Find where the given text appears and provide that cell's center as [x, y] coordinate. 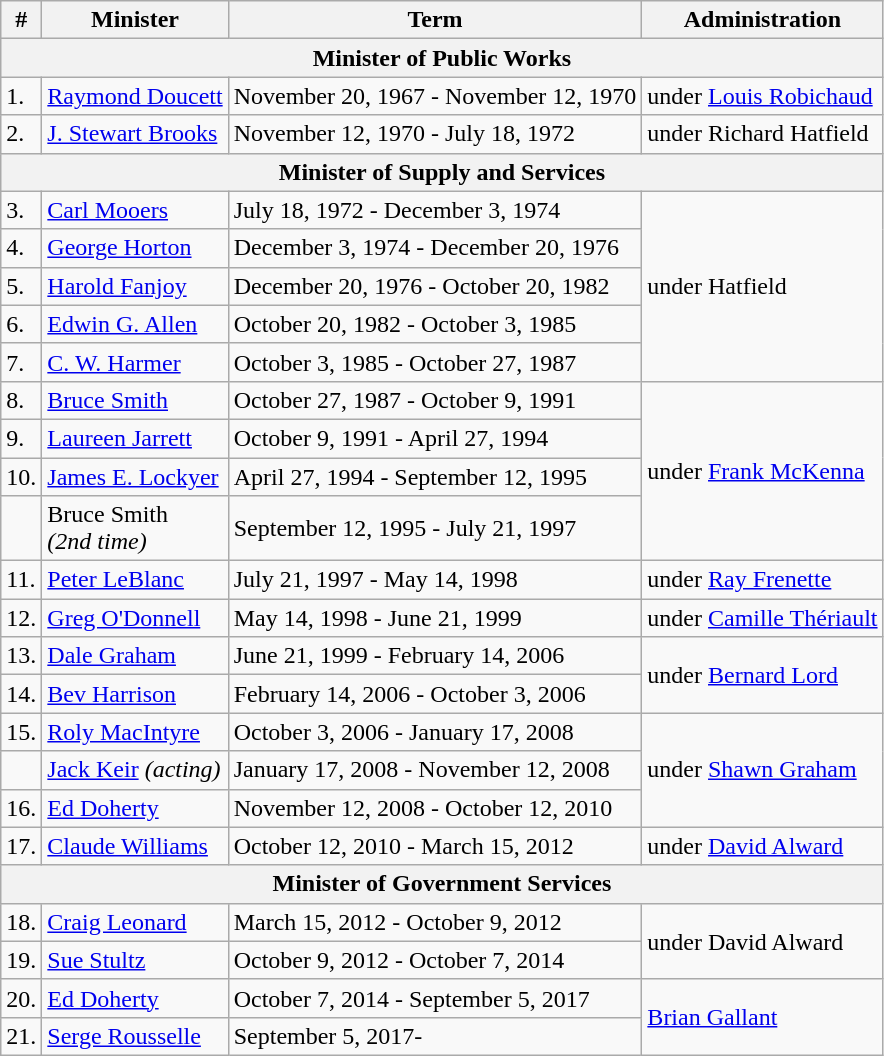
Craig Leonard [135, 922]
C. W. Harmer [135, 362]
Serge Rousselle [135, 1036]
under Louis Robichaud [762, 96]
13. [22, 656]
Edwin G. Allen [135, 324]
19. [22, 960]
10. [22, 477]
14. [22, 694]
May 14, 1998 - June 21, 1999 [435, 618]
November 20, 1967 - November 12, 1970 [435, 96]
October 3, 2006 - January 17, 2008 [435, 732]
under Shawn Graham [762, 770]
April 27, 1994 - September 12, 1995 [435, 477]
Harold Fanjoy [135, 286]
7. [22, 362]
February 14, 2006 - October 3, 2006 [435, 694]
6. [22, 324]
20. [22, 998]
1. [22, 96]
# [22, 20]
October 27, 1987 - October 9, 1991 [435, 400]
Laureen Jarrett [135, 438]
Raymond Doucett [135, 96]
5. [22, 286]
17. [22, 846]
15. [22, 732]
September 12, 1995 - July 21, 1997 [435, 528]
11. [22, 580]
Bruce Smith (2nd time) [135, 528]
Jack Keir (acting) [135, 770]
under Ray Frenette [762, 580]
October 7, 2014 - September 5, 2017 [435, 998]
September 5, 2017- [435, 1036]
George Horton [135, 248]
James E. Lockyer [135, 477]
December 3, 1974 - December 20, 1976 [435, 248]
January 17, 2008 - November 12, 2008 [435, 770]
2. [22, 134]
Dale Graham [135, 656]
Administration [762, 20]
21. [22, 1036]
12. [22, 618]
June 21, 1999 - February 14, 2006 [435, 656]
Term [435, 20]
March 15, 2012 - October 9, 2012 [435, 922]
October 9, 1991 - April 27, 1994 [435, 438]
July 21, 1997 - May 14, 1998 [435, 580]
Minister of Government Services [442, 884]
Claude Williams [135, 846]
Bev Harrison [135, 694]
Roly MacIntyre [135, 732]
under Bernard Lord [762, 675]
Brian Gallant [762, 1017]
under Hatfield [762, 286]
October 20, 1982 - October 3, 1985 [435, 324]
Minister of Supply and Services [442, 172]
Minister [135, 20]
3. [22, 210]
8. [22, 400]
18. [22, 922]
9. [22, 438]
16. [22, 808]
4. [22, 248]
October 9, 2012 - October 7, 2014 [435, 960]
December 20, 1976 - October 20, 1982 [435, 286]
July 18, 1972 - December 3, 1974 [435, 210]
October 3, 1985 - October 27, 1987 [435, 362]
Sue Stultz [135, 960]
October 12, 2010 - March 15, 2012 [435, 846]
November 12, 1970 - July 18, 1972 [435, 134]
Carl Mooers [135, 210]
under Richard Hatfield [762, 134]
November 12, 2008 - October 12, 2010 [435, 808]
Bruce Smith [135, 400]
Peter LeBlanc [135, 580]
Greg O'Donnell [135, 618]
J. Stewart Brooks [135, 134]
under Frank McKenna [762, 470]
under Camille Thériault [762, 618]
Minister of Public Works [442, 58]
